Pinpoint the cell where the given text exists, returning its (x, y) midpoint coordinate. 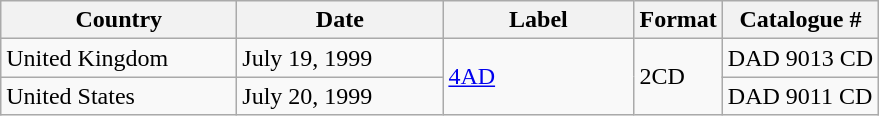
4AD (538, 77)
2CD (678, 77)
Country (119, 20)
Date (340, 20)
DAD 9011 CD (800, 96)
Label (538, 20)
United Kingdom (119, 58)
Catalogue # (800, 20)
United States (119, 96)
July 20, 1999 (340, 96)
Format (678, 20)
DAD 9013 CD (800, 58)
July 19, 1999 (340, 58)
